Identify which cell holds the provided text, then report its [x, y] central coordinate. 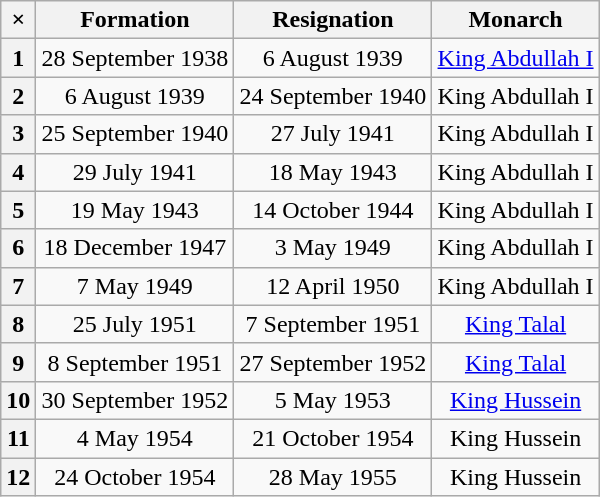
27 July 1941 [333, 134]
4 [18, 172]
9 [18, 362]
18 May 1943 [333, 172]
7 [18, 286]
Resignation [333, 20]
Formation [135, 20]
× [18, 20]
24 October 1954 [135, 477]
5 May 1953 [333, 400]
28 September 1938 [135, 58]
24 September 1940 [333, 96]
6 [18, 248]
3 May 1949 [333, 248]
29 July 1941 [135, 172]
30 September 1952 [135, 400]
3 [18, 134]
12 April 1950 [333, 286]
8 [18, 324]
25 July 1951 [135, 324]
1 [18, 58]
8 September 1951 [135, 362]
25 September 1940 [135, 134]
12 [18, 477]
Monarch [516, 20]
14 October 1944 [333, 210]
28 May 1955 [333, 477]
18 December 1947 [135, 248]
27 September 1952 [333, 362]
4 May 1954 [135, 438]
10 [18, 400]
5 [18, 210]
7 September 1951 [333, 324]
7 May 1949 [135, 286]
2 [18, 96]
11 [18, 438]
21 October 1954 [333, 438]
19 May 1943 [135, 210]
